Provide the (x, y) coordinate of the cell's center where the given text is located.  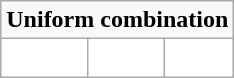
Pants (200, 58)
Uniform combination (118, 20)
Jersey (126, 58)
Helmet (44, 58)
